Identify which cell holds the provided text, then report its (x, y) central coordinate. 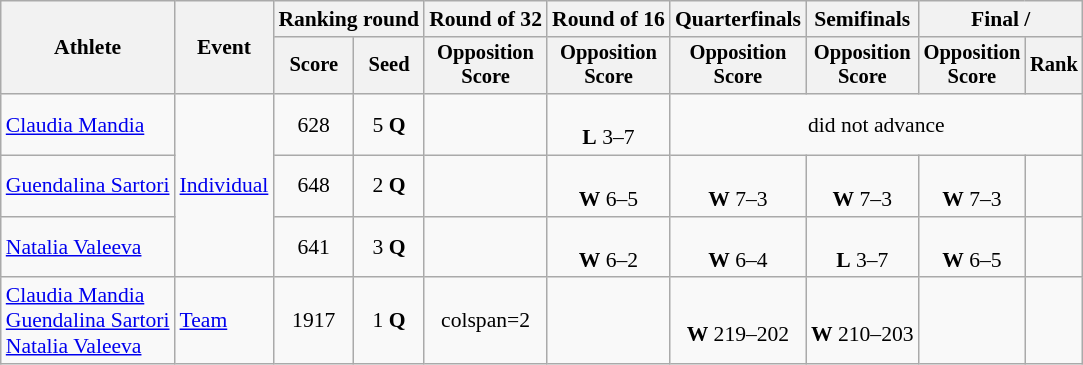
Guendalina Sartori (88, 186)
colspan=2 (486, 322)
628 (314, 124)
Round of 32 (486, 19)
Ranking round (348, 19)
Team (224, 322)
Claudia MandiaGuendalina SartoriNatalia Valeeva (88, 322)
Score (314, 66)
3 Q (389, 248)
641 (314, 248)
Athlete (88, 48)
Semifinals (862, 19)
1 Q (389, 322)
648 (314, 186)
Claudia Mandia (88, 124)
W 219–202 (738, 322)
2 Q (389, 186)
Final / (1001, 19)
Event (224, 48)
Natalia Valeeva (88, 248)
Individual (224, 186)
Quarterfinals (738, 19)
Seed (389, 66)
Round of 16 (608, 19)
Rank (1054, 66)
5 Q (389, 124)
W 210–203 (862, 322)
did not advance (876, 124)
W 6–2 (608, 248)
1917 (314, 322)
W 6–4 (738, 248)
